Output the [x, y] coordinate of the center of the cell containing the given text.  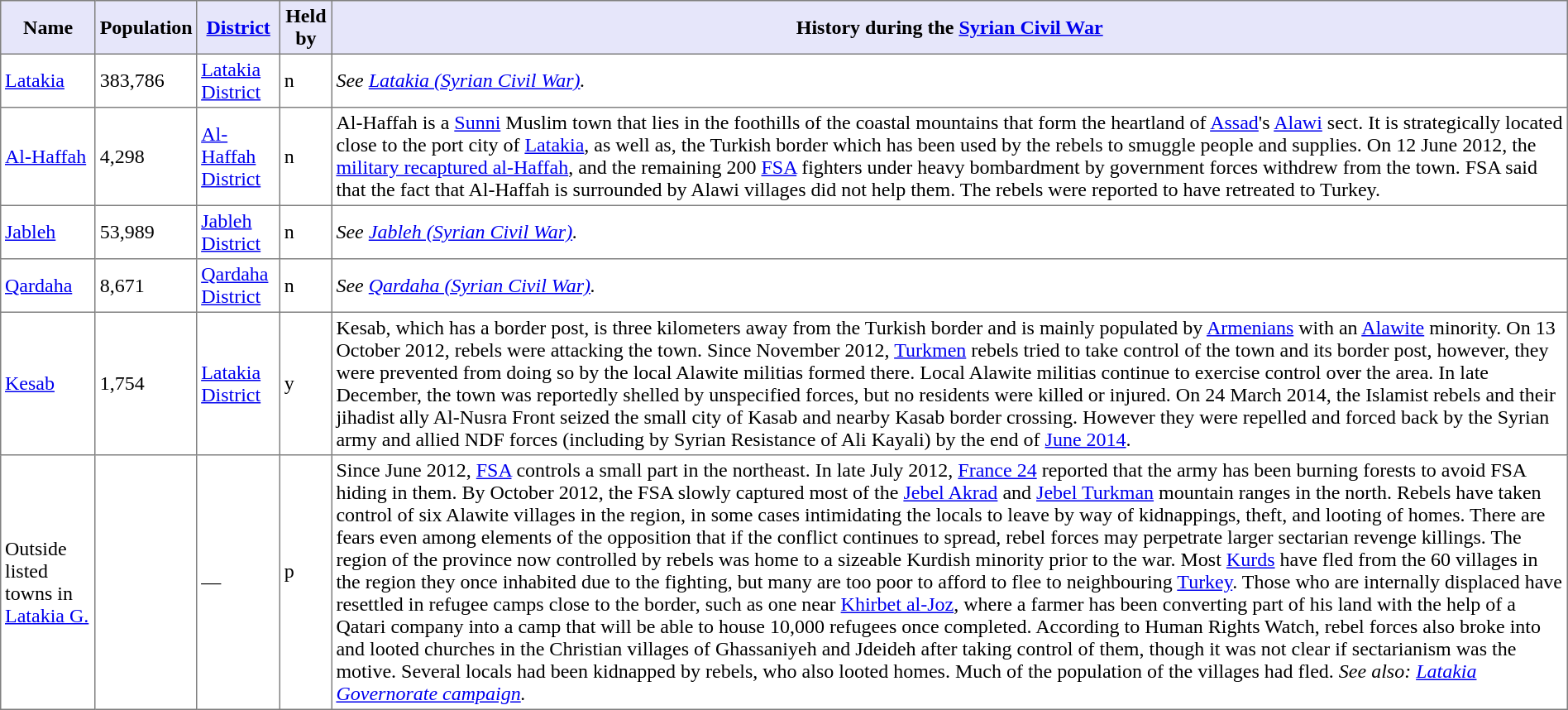
53,989 [146, 232]
p [306, 583]
Name [48, 27]
District [238, 27]
y [306, 383]
Al-Haffah [48, 156]
Held by [306, 27]
See Jableh (Syrian Civil War). [949, 232]
4,298 [146, 156]
Qardaha District [238, 285]
Latakia [48, 80]
— [238, 583]
Population [146, 27]
See Qardaha (Syrian Civil War). [949, 285]
History during the Syrian Civil War [949, 27]
1,754 [146, 383]
383,786 [146, 80]
Jableh [48, 232]
See Latakia (Syrian Civil War). [949, 80]
Jableh District [238, 232]
Kesab [48, 383]
Al-Haffah District [238, 156]
8,671 [146, 285]
Outside listed towns in Latakia G. [48, 583]
Qardaha [48, 285]
